Identify which cell holds the provided text, then report its (X, Y) central coordinate. 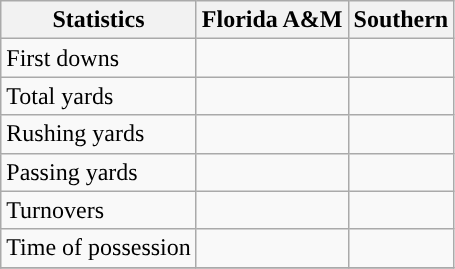
Passing yards (99, 172)
Southern (401, 20)
Florida A&M (272, 20)
Total yards (99, 96)
First downs (99, 58)
Statistics (99, 20)
Turnovers (99, 210)
Rushing yards (99, 134)
Time of possession (99, 248)
